Determine the (x, y) coordinate at the center of the cell enclosing the given text.  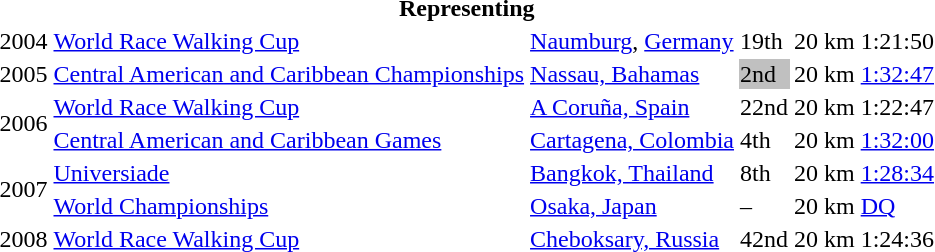
1:22:47 (897, 107)
– (764, 206)
1:32:47 (897, 74)
Central American and Caribbean Games (289, 140)
DQ (897, 206)
19th (764, 41)
1:28:34 (897, 173)
Universiade (289, 173)
A Coruña, Spain (632, 107)
Central American and Caribbean Championships (289, 74)
Cartagena, Colombia (632, 140)
Nassau, Bahamas (632, 74)
8th (764, 173)
4th (764, 140)
22nd (764, 107)
Bangkok, Thailand (632, 173)
1:21:50 (897, 41)
World Championships (289, 206)
2nd (764, 74)
1:32:00 (897, 140)
Naumburg, Germany (632, 41)
Osaka, Japan (632, 206)
